Search for the cell housing the specified text and yield its [x, y] center coordinate. 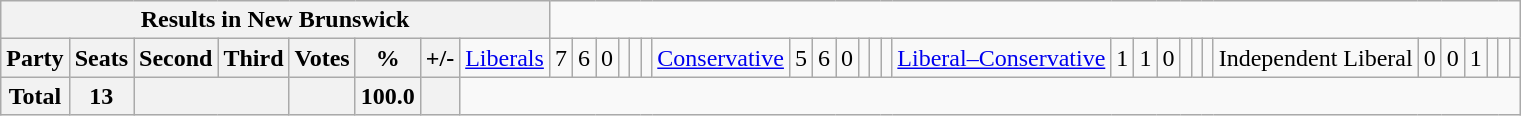
Second [176, 58]
Results in New Brunswick [276, 20]
% [388, 58]
Liberals [505, 58]
5 [800, 58]
100.0 [388, 96]
Votes [322, 58]
Third [254, 58]
Party [35, 58]
Conservative [721, 58]
Liberal–Conservative [1002, 58]
7 [560, 58]
Total [35, 96]
Independent Liberal [1316, 58]
Seats [101, 58]
+/- [440, 58]
13 [101, 96]
